Identify which cell holds the provided text, then report its [x, y] central coordinate. 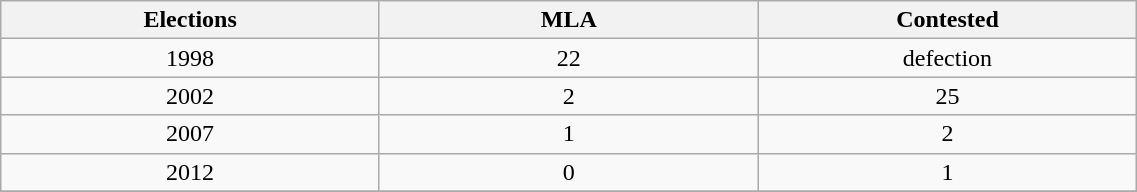
25 [948, 96]
MLA [568, 20]
22 [568, 58]
Contested [948, 20]
0 [568, 172]
2012 [190, 172]
1998 [190, 58]
Elections [190, 20]
2002 [190, 96]
2007 [190, 134]
defection [948, 58]
